For the text-containing cell, return its midpoint in (X, Y) coordinate format. 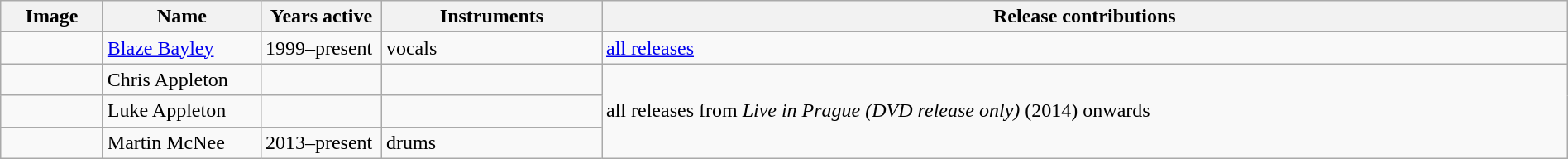
Years active (321, 17)
Release contributions (1085, 17)
drums (491, 142)
vocals (491, 48)
all releases from Live in Prague (DVD release only) (2014) onwards (1085, 111)
Name (182, 17)
Blaze Bayley (182, 48)
1999–present (321, 48)
all releases (1085, 48)
Martin McNee (182, 142)
Instruments (491, 17)
Luke Appleton (182, 111)
Image (52, 17)
Chris Appleton (182, 79)
2013–present (321, 142)
